Provide the [x, y] coordinate of the cell's center where the given text is located.  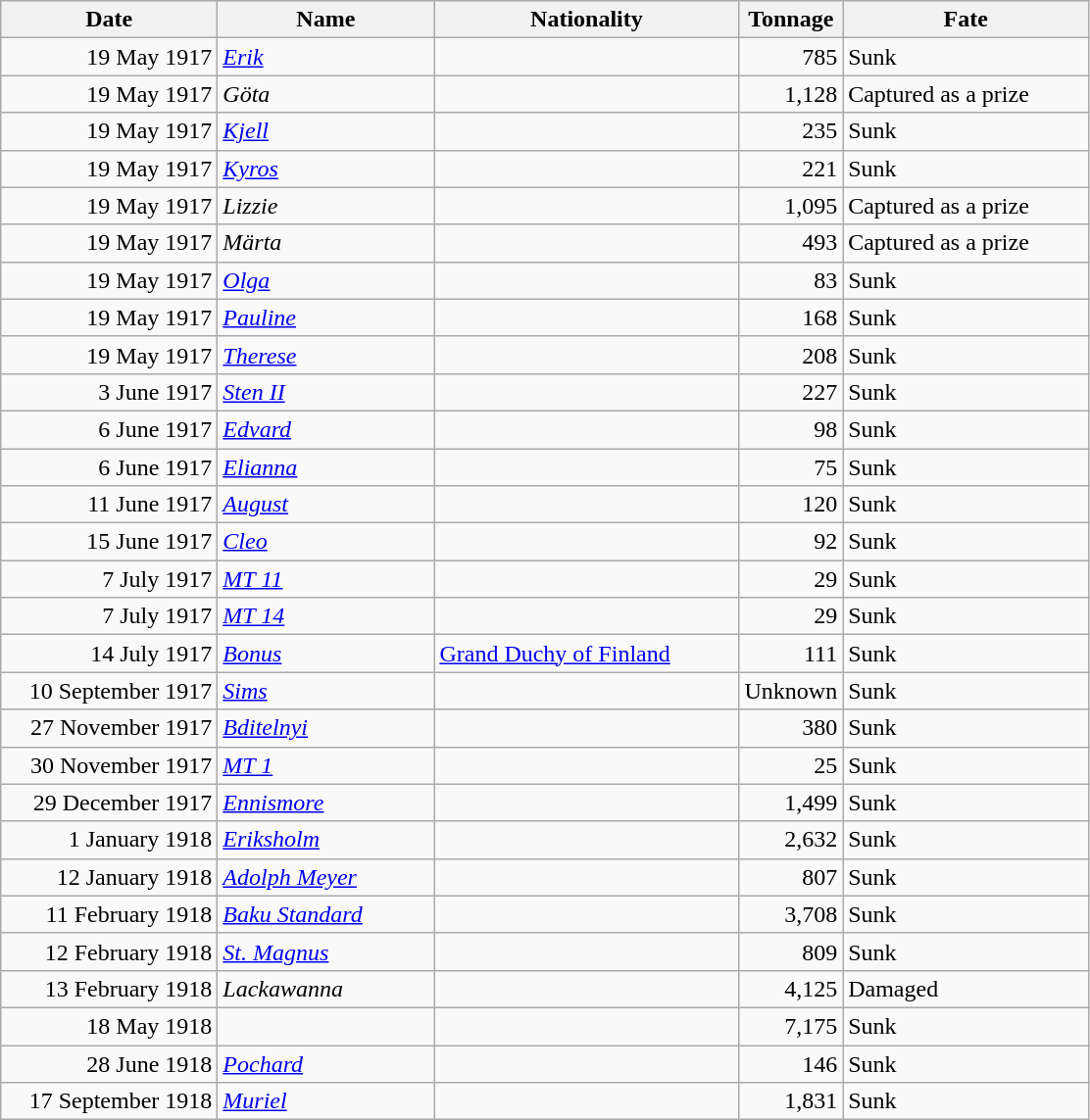
Göta [325, 94]
Grand Duchy of Finland [586, 654]
Baku Standard [325, 914]
221 [791, 169]
Therese [325, 355]
Name [325, 20]
August [325, 505]
MT 1 [325, 765]
Ennismore [325, 803]
Nationality [586, 20]
Date [110, 20]
7,175 [791, 1026]
Olga [325, 280]
Tonnage [791, 20]
15 June 1917 [110, 542]
11 February 1918 [110, 914]
MT 11 [325, 579]
Adolph Meyer [325, 877]
75 [791, 467]
Elianna [325, 467]
28 June 1918 [110, 1063]
2,632 [791, 840]
Eriksholm [325, 840]
10 September 1917 [110, 691]
168 [791, 317]
Fate [966, 20]
Kjell [325, 131]
Bditelnyi [325, 728]
Cleo [325, 542]
785 [791, 57]
Erik [325, 57]
493 [791, 243]
Sims [325, 691]
13 February 1918 [110, 989]
Sten II [325, 392]
12 February 1918 [110, 951]
1,095 [791, 206]
12 January 1918 [110, 877]
227 [791, 392]
Pochard [325, 1063]
Pauline [325, 317]
Edvard [325, 429]
Lackawanna [325, 989]
Lizzie [325, 206]
98 [791, 429]
Damaged [966, 989]
4,125 [791, 989]
18 May 1918 [110, 1026]
380 [791, 728]
27 November 1917 [110, 728]
MT 14 [325, 616]
1,499 [791, 803]
1,128 [791, 94]
St. Magnus [325, 951]
92 [791, 542]
208 [791, 355]
235 [791, 131]
Märta [325, 243]
83 [791, 280]
146 [791, 1063]
809 [791, 951]
Kyros [325, 169]
1,831 [791, 1101]
30 November 1917 [110, 765]
120 [791, 505]
17 September 1918 [110, 1101]
25 [791, 765]
11 June 1917 [110, 505]
29 December 1917 [110, 803]
3,708 [791, 914]
Muriel [325, 1101]
3 June 1917 [110, 392]
111 [791, 654]
Unknown [791, 691]
1 January 1918 [110, 840]
14 July 1917 [110, 654]
Bonus [325, 654]
807 [791, 877]
